Extract the [x, y] coordinate from the center of the cell holding the provided text.  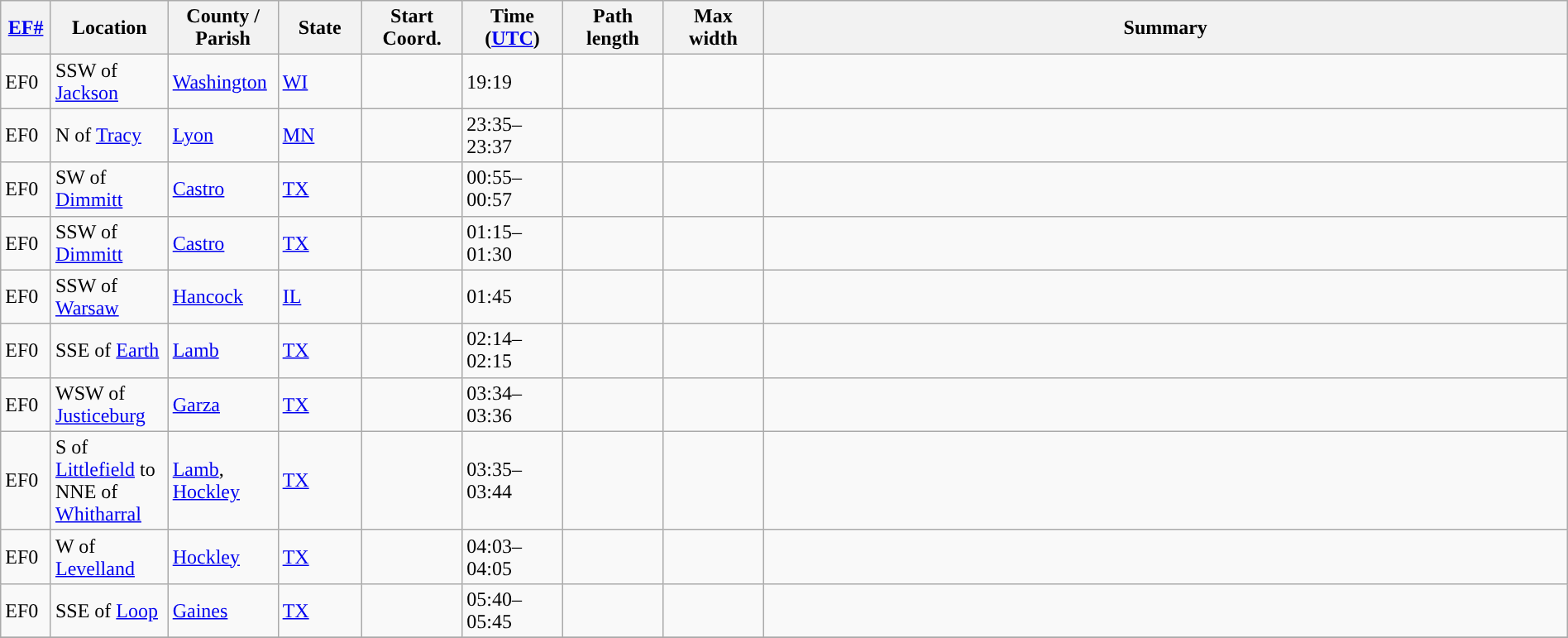
01:15–01:30 [513, 243]
SW of Dimmitt [109, 189]
19:19 [513, 81]
Lyon [223, 136]
State [319, 28]
23:35–23:37 [513, 136]
Summary [1165, 28]
Hancock [223, 296]
Time (UTC) [513, 28]
S of Littlefield to NNE of Whitharral [109, 480]
WSW of Justiceburg [109, 404]
SSW of Dimmitt [109, 243]
Location [109, 28]
03:35–03:44 [513, 480]
Start Coord. [412, 28]
EF# [26, 28]
MN [319, 136]
00:55–00:57 [513, 189]
IL [319, 296]
Lamb, Hockley [223, 480]
SSW of Jackson [109, 81]
Washington [223, 81]
WI [319, 81]
Lamb [223, 351]
County / Parish [223, 28]
02:14–02:15 [513, 351]
N of Tracy [109, 136]
04:03–04:05 [513, 556]
01:45 [513, 296]
SSE of Earth [109, 351]
SSW of Warsaw [109, 296]
SSE of Loop [109, 611]
Hockley [223, 556]
Max width [713, 28]
W of Levelland [109, 556]
03:34–03:36 [513, 404]
05:40–05:45 [513, 611]
Garza [223, 404]
Gaines [223, 611]
Path length [612, 28]
